Scan for the cell matching the given text and deliver its (X, Y) coordinate at center. 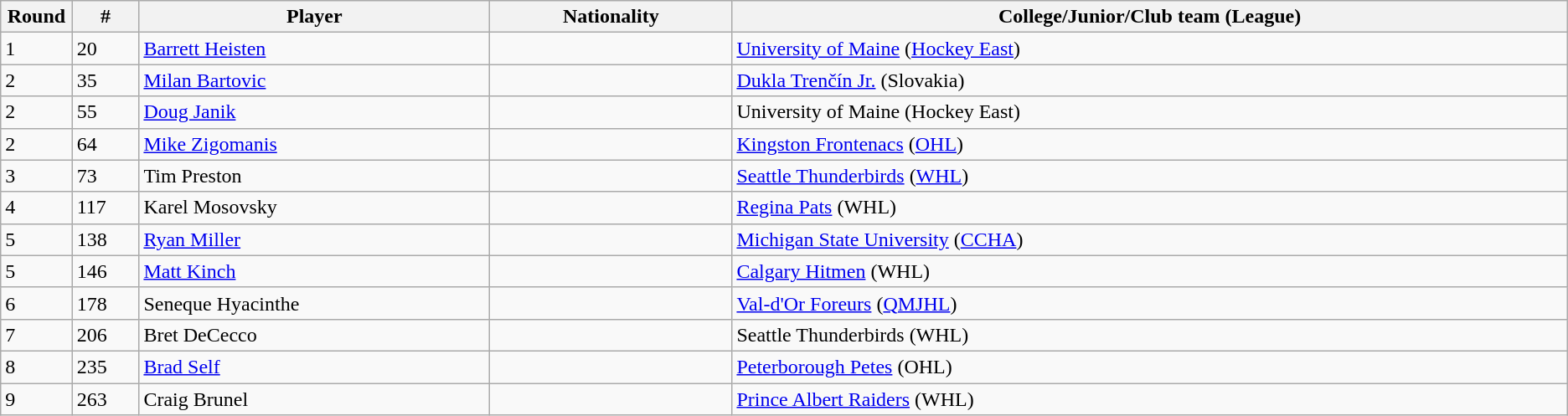
64 (106, 144)
1 (37, 49)
Karel Mosovsky (315, 208)
Milan Bartovic (315, 80)
Peterborough Petes (OHL) (1149, 367)
35 (106, 80)
Seneque Hyacinthe (315, 303)
7 (37, 335)
Matt Kinch (315, 271)
20 (106, 49)
Barrett Heisten (315, 49)
College/Junior/Club team (League) (1149, 17)
Tim Preston (315, 176)
178 (106, 303)
9 (37, 399)
Regina Pats (WHL) (1149, 208)
4 (37, 208)
Calgary Hitmen (WHL) (1149, 271)
# (106, 17)
Val-d'Or Foreurs (QMJHL) (1149, 303)
Kingston Frontenacs (OHL) (1149, 144)
Player (315, 17)
Prince Albert Raiders (WHL) (1149, 399)
235 (106, 367)
Craig Brunel (315, 399)
Nationality (611, 17)
Brad Self (315, 367)
117 (106, 208)
73 (106, 176)
Bret DeCecco (315, 335)
Doug Janik (315, 112)
6 (37, 303)
Ryan Miller (315, 239)
Michigan State University (CCHA) (1149, 239)
206 (106, 335)
146 (106, 271)
55 (106, 112)
Mike Zigomanis (315, 144)
Dukla Trenčín Jr. (Slovakia) (1149, 80)
8 (37, 367)
138 (106, 239)
3 (37, 176)
263 (106, 399)
Round (37, 17)
